Capture the cell that displays the provided text and extract its (x, y) central coordinate. 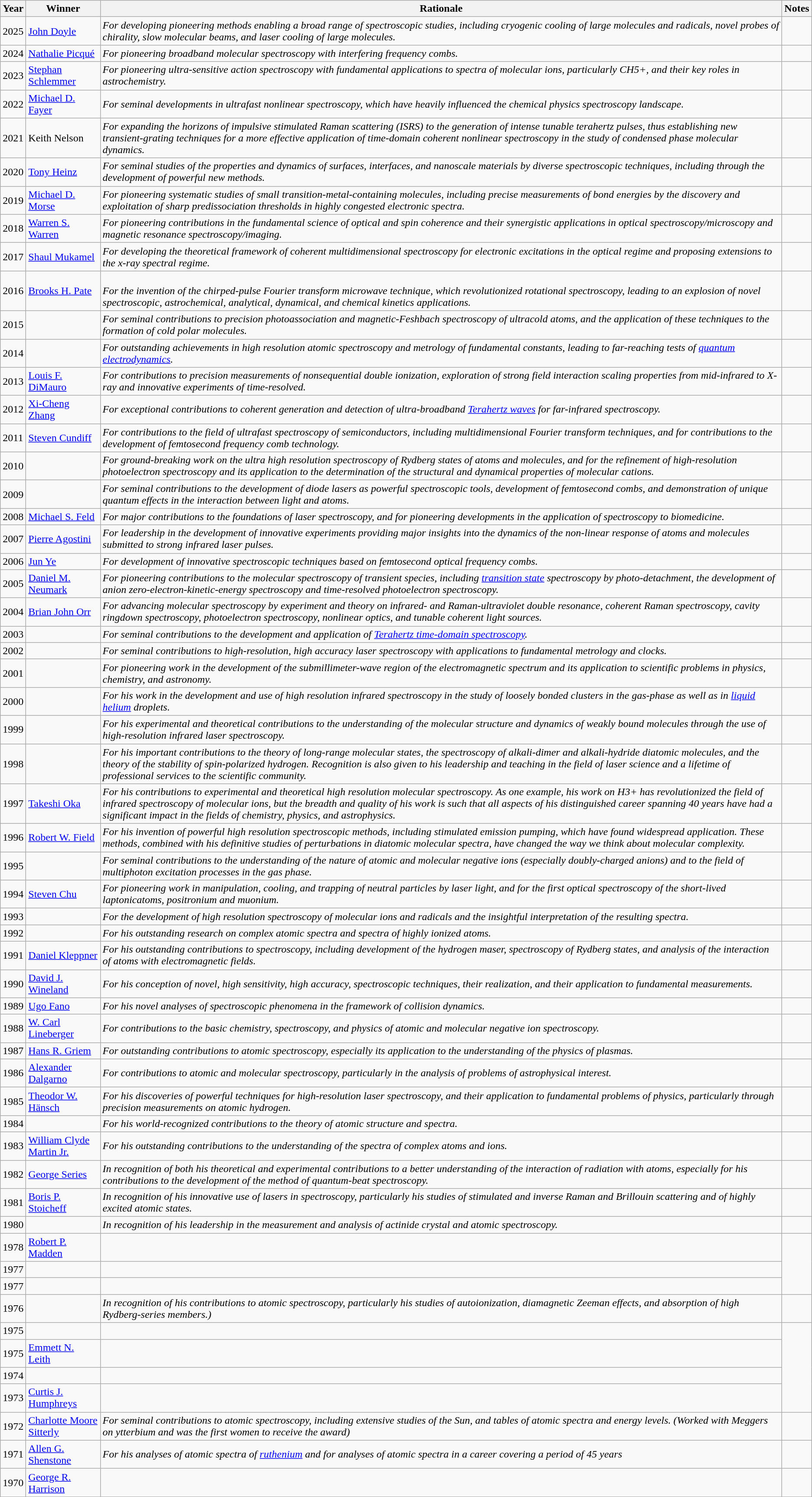
1991 (13, 955)
Boris P. Stoicheff (63, 1202)
Keith Nelson (63, 138)
George R. Harrison (63, 1483)
2005 (13, 584)
1978 (13, 1248)
For major contributions to the foundations of laser spectroscopy, and for pioneering developments in the application of spectroscopy to biomedicine. (441, 517)
2014 (13, 353)
1981 (13, 1202)
Curtis J. Humphreys (63, 1398)
1971 (13, 1454)
George Series (63, 1174)
For pioneering broadband molecular spectroscopy with interfering frequency combs. (441, 53)
Robert W. Field (63, 838)
For his world-recognized contributions to the theory of atomic structure and spectra. (441, 1124)
1986 (13, 1073)
For seminal contributions to the development and application of Terahertz time-domain spectroscopy. (441, 634)
2008 (13, 517)
1974 (13, 1376)
Takeshi Oka (63, 804)
1976 (13, 1308)
Brian John Orr (63, 612)
Nathalie Picqué (63, 53)
Rationale (441, 9)
For his analyses of atomic spectra of ruthenium and for analyses of atomic spectra in a career covering a period of 45 years (441, 1454)
2002 (13, 651)
2016 (13, 291)
1970 (13, 1483)
Tony Heinz (63, 172)
2021 (13, 138)
1980 (13, 1225)
2012 (13, 409)
2022 (13, 104)
2025 (13, 31)
Hans R. Griem (63, 1051)
1972 (13, 1426)
1982 (13, 1174)
2011 (13, 438)
2003 (13, 634)
Jun Ye (63, 561)
1984 (13, 1124)
1999 (13, 730)
Daniel M. Neumark (63, 584)
Louis F. DiMauro (63, 382)
Shaul Mukamel (63, 257)
2013 (13, 382)
Daniel Kleppner (63, 955)
David J. Wineland (63, 984)
1992 (13, 933)
1988 (13, 1028)
1997 (13, 804)
2009 (13, 495)
2024 (13, 53)
1987 (13, 1051)
2015 (13, 324)
1995 (13, 866)
Robert P. Madden (63, 1248)
For contributions to the basic chemistry, spectroscopy, and physics of atomic and molecular negative ion spectroscopy. (441, 1028)
Michael S. Feld (63, 517)
Xi-Cheng Zhang (63, 409)
1989 (13, 1006)
Winner (63, 9)
1994 (13, 894)
2017 (13, 257)
For development of innovative spectroscopic techniques based on femtosecond optical frequency combs. (441, 561)
Allen G. Shenstone (63, 1454)
Notes (797, 9)
Brooks H. Pate (63, 291)
Year (13, 9)
Steven Cundiff (63, 438)
Alexander Dalgarno (63, 1073)
1998 (13, 763)
2010 (13, 466)
1996 (13, 838)
Michael D. Morse (63, 200)
Theodor W. Hänsch (63, 1101)
Michael D. Fayer (63, 104)
Pierre Agostini (63, 539)
For his outstanding research on complex atomic spectra and spectra of highly ionized atoms. (441, 933)
For seminal developments in ultrafast nonlinear spectroscopy, which have heavily influenced the chemical physics spectroscopy landscape. (441, 104)
2000 (13, 701)
For seminal contributions to high-resolution, high accuracy laser spectroscopy with applications to fundamental metrology and clocks. (441, 651)
Emmett N. Leith (63, 1353)
For the development of high resolution spectroscopy of molecular ions and radicals and the insightful interpretation of the resulting spectra. (441, 917)
Ugo Fano (63, 1006)
2020 (13, 172)
2001 (13, 673)
William Clyde Martin Jr. (63, 1146)
For his novel analyses of spectroscopic phenomena in the framework of collision dynamics. (441, 1006)
W. Carl Lineberger (63, 1028)
1985 (13, 1101)
2004 (13, 612)
Stephan Schlemmer (63, 75)
Warren S. Warren (63, 228)
John Doyle (63, 31)
1973 (13, 1398)
2023 (13, 75)
2006 (13, 561)
2019 (13, 200)
1983 (13, 1146)
1993 (13, 917)
For contributions to atomic and molecular spectroscopy, particularly in the analysis of problems of astrophysical interest. (441, 1073)
For outstanding contributions to atomic spectroscopy, especially its application to the understanding of the physics of plasmas. (441, 1051)
In recognition of his leadership in the measurement and analysis of actinide crystal and atomic spectroscopy. (441, 1225)
For his outstanding contributions to the understanding of the spectra of complex atoms and ions. (441, 1146)
Charlotte Moore Sitterly (63, 1426)
2007 (13, 539)
2018 (13, 228)
1990 (13, 984)
Steven Chu (63, 894)
For exceptional contributions to coherent generation and detection of ultra-broadband Terahertz waves for far-infrared spectroscopy. (441, 409)
